Identify which cell holds the provided text, then report its [X, Y] central coordinate. 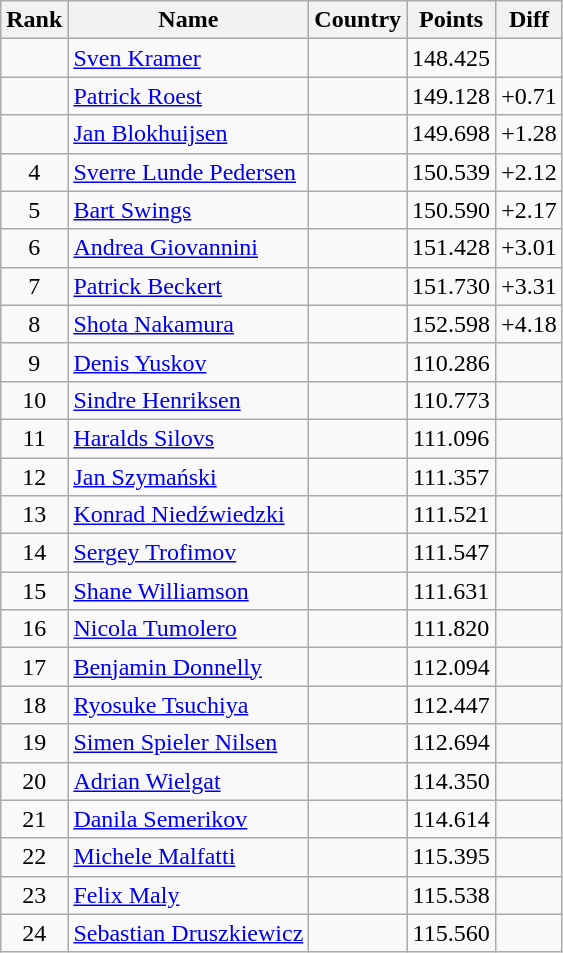
Patrick Beckert [188, 286]
Haralds Silovs [188, 438]
20 [34, 781]
112.094 [452, 667]
Benjamin Donnelly [188, 667]
8 [34, 324]
Ryosuke Tsuchiya [188, 705]
12 [34, 477]
11 [34, 438]
9 [34, 362]
151.428 [452, 248]
+3.31 [530, 286]
23 [34, 895]
Danila Semerikov [188, 819]
151.730 [452, 286]
+3.01 [530, 248]
Jan Blokhuijsen [188, 134]
+0.71 [530, 96]
17 [34, 667]
148.425 [452, 58]
149.128 [452, 96]
111.631 [452, 591]
Adrian Wielgat [188, 781]
111.096 [452, 438]
4 [34, 172]
21 [34, 819]
13 [34, 515]
18 [34, 705]
Points [452, 20]
110.286 [452, 362]
Jan Szymański [188, 477]
Nicola Tumolero [188, 629]
115.538 [452, 895]
Konrad Niedźwiedzki [188, 515]
Shane Williamson [188, 591]
Sverre Lunde Pedersen [188, 172]
22 [34, 857]
Patrick Roest [188, 96]
Sven Kramer [188, 58]
150.539 [452, 172]
+2.17 [530, 210]
112.447 [452, 705]
+2.12 [530, 172]
112.694 [452, 743]
111.820 [452, 629]
Rank [34, 20]
24 [34, 933]
110.773 [452, 400]
10 [34, 400]
14 [34, 553]
111.547 [452, 553]
114.350 [452, 781]
114.614 [452, 819]
111.357 [452, 477]
115.395 [452, 857]
Diff [530, 20]
Name [188, 20]
Simen Spieler Nilsen [188, 743]
152.598 [452, 324]
149.698 [452, 134]
Sebastian Druszkiewicz [188, 933]
111.521 [452, 515]
Shota Nakamura [188, 324]
19 [34, 743]
Sindre Henriksen [188, 400]
Country [358, 20]
16 [34, 629]
Denis Yuskov [188, 362]
Sergey Trofimov [188, 553]
+1.28 [530, 134]
5 [34, 210]
Michele Malfatti [188, 857]
Andrea Giovannini [188, 248]
115.560 [452, 933]
6 [34, 248]
Bart Swings [188, 210]
15 [34, 591]
7 [34, 286]
+4.18 [530, 324]
Felix Maly [188, 895]
150.590 [452, 210]
